Extract the [x, y] coordinate from the center of the cell holding the provided text.  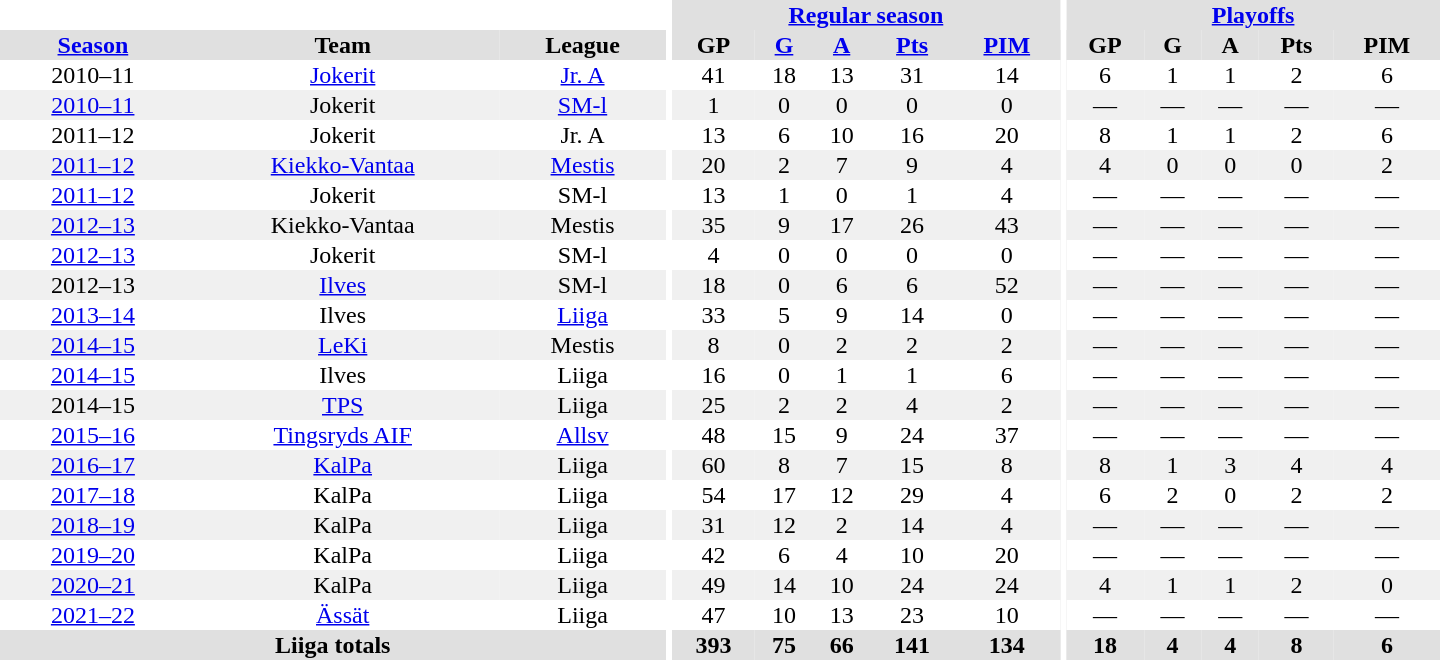
Allsv [583, 435]
134 [1007, 645]
3 [1230, 465]
Regular season [866, 15]
48 [714, 435]
2018–19 [93, 525]
29 [912, 495]
54 [714, 495]
75 [784, 645]
5 [784, 315]
TPS [343, 405]
Playoffs [1253, 15]
Ässät [343, 615]
2020–21 [93, 585]
2013–14 [93, 315]
41 [714, 75]
2019–20 [93, 555]
Season [93, 45]
393 [714, 645]
49 [714, 585]
37 [1007, 435]
43 [1007, 225]
60 [714, 465]
2015–16 [93, 435]
47 [714, 615]
Liiga totals [332, 645]
26 [912, 225]
2017–18 [93, 495]
2021–22 [93, 615]
LeKi [343, 345]
25 [714, 405]
42 [714, 555]
141 [912, 645]
League [583, 45]
66 [842, 645]
52 [1007, 285]
2016–17 [93, 465]
Tingsryds AIF [343, 435]
35 [714, 225]
Team [343, 45]
23 [912, 615]
33 [714, 315]
